Scan for the cell matching the given text and deliver its (X, Y) coordinate at center. 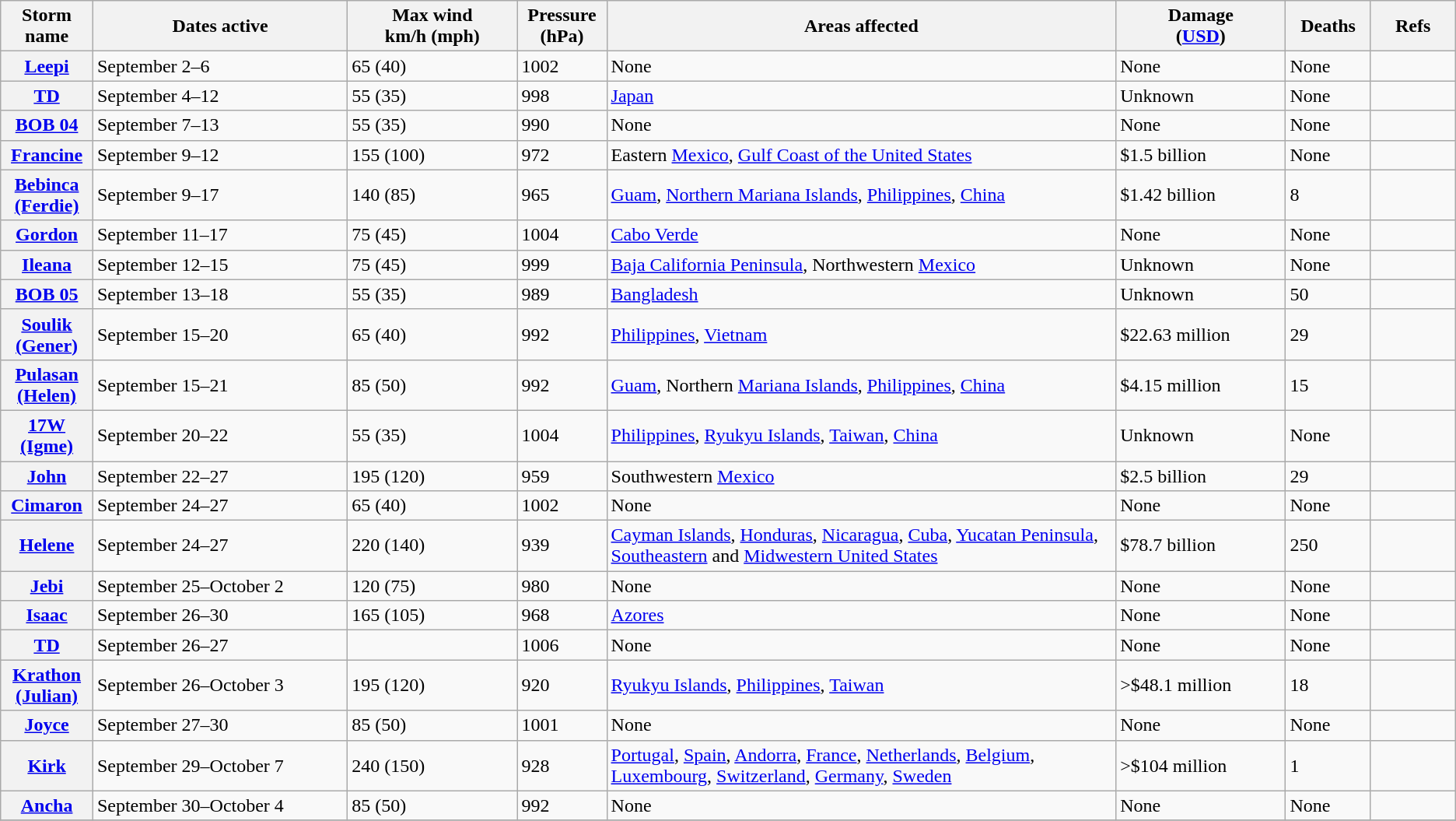
Joyce (47, 725)
Cayman Islands, Honduras, Nicaragua, Cuba, Yucatan Peninsula, Southeastern and Midwestern United States (862, 546)
Refs (1412, 26)
Helene (47, 546)
Deaths (1328, 26)
Kirk (47, 766)
September 30–October 4 (219, 805)
$2.5 billion (1201, 475)
September 20–22 (219, 436)
Philippines, Vietnam (862, 335)
September 2–6 (219, 66)
165 (105) (432, 616)
September 15–21 (219, 384)
$4.15 million (1201, 384)
September 29–October 7 (219, 766)
Ileana (47, 265)
Baja California Peninsula, Northwestern Mexico (862, 265)
220 (140) (432, 546)
18 (1328, 685)
September 11–17 (219, 235)
999 (562, 265)
Soulik (Gener) (47, 335)
1006 (562, 645)
998 (562, 96)
September 12–15 (219, 265)
120 (75) (432, 586)
15 (1328, 384)
959 (562, 475)
Francine (47, 155)
250 (1328, 546)
September 26–27 (219, 645)
>$104 million (1201, 766)
968 (562, 616)
September 4–12 (219, 96)
Bangladesh (862, 294)
8 (1328, 195)
Areas affected (862, 26)
September 22–27 (219, 475)
Cimaron (47, 506)
BOB 05 (47, 294)
Krathon (Julian) (47, 685)
990 (562, 125)
Ancha (47, 805)
September 9–12 (219, 155)
Leepi (47, 66)
$78.7 billion (1201, 546)
September 9–17 (219, 195)
1 (1328, 766)
989 (562, 294)
Azores (862, 616)
965 (562, 195)
Damage(USD) (1201, 26)
Philippines, Ryukyu Islands, Taiwan, China (862, 436)
928 (562, 766)
50 (1328, 294)
Storm name (47, 26)
September 26–October 3 (219, 685)
>$48.1 million (1201, 685)
$1.5 billion (1201, 155)
September 15–20 (219, 335)
Eastern Mexico, Gulf Coast of the United States (862, 155)
Isaac (47, 616)
Bebinca (Ferdie) (47, 195)
September 7–13 (219, 125)
140 (85) (432, 195)
Cabo Verde (862, 235)
Ryukyu Islands, Philippines, Taiwan (862, 685)
BOB 04 (47, 125)
Dates active (219, 26)
Japan (862, 96)
920 (562, 685)
$1.42 billion (1201, 195)
240 (150) (432, 766)
Portugal, Spain, Andorra, France, Netherlands, Belgium, Luxembourg, Switzerland, Germany, Sweden (862, 766)
Max windkm/h (mph) (432, 26)
Jebi (47, 586)
$22.63 million (1201, 335)
972 (562, 155)
Pressure(hPa) (562, 26)
September 25–October 2 (219, 586)
John (47, 475)
September 27–30 (219, 725)
17W (Igme) (47, 436)
Gordon (47, 235)
155 (100) (432, 155)
939 (562, 546)
September 13–18 (219, 294)
1001 (562, 725)
980 (562, 586)
September 26–30 (219, 616)
Southwestern Mexico (862, 475)
Pulasan (Helen) (47, 384)
